Scan for the cell matching the given text and deliver its (x, y) coordinate at center. 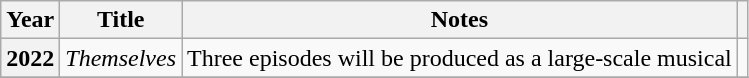
Title (121, 20)
Themselves (121, 58)
Three episodes will be produced as a large-scale musical (460, 58)
2022 (30, 58)
Notes (460, 20)
Year (30, 20)
